From the cell containing the given text, extract its center point as [x, y] coordinate. 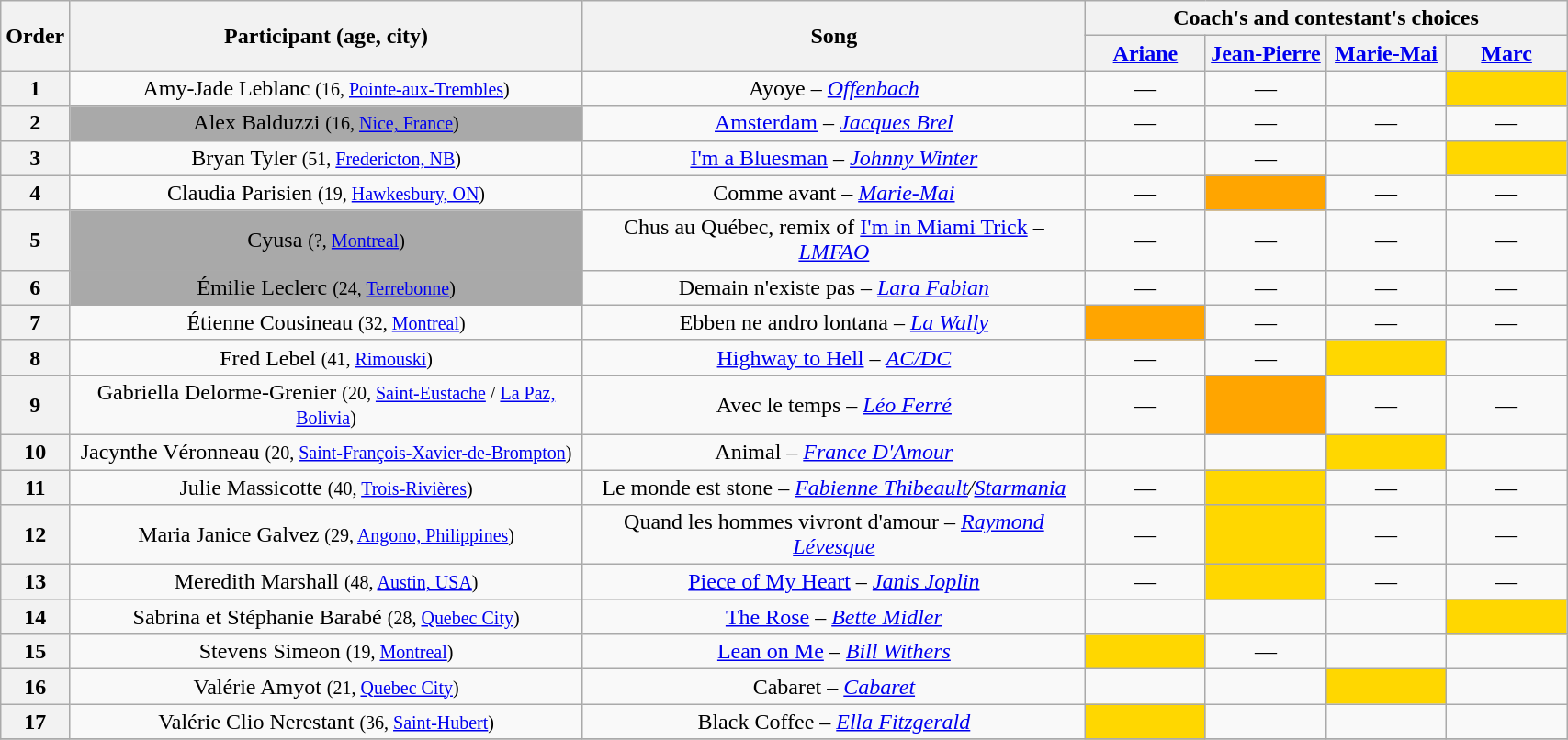
Animal – France D'Amour [834, 452]
8 [35, 357]
Maria Janice Galvez (29, Angono, Philippines) [327, 534]
5 [35, 241]
Black Coffee – Ella Fitzgerald [834, 722]
Chus au Québec, remix of I'm in Miami Trick – LMFAO [834, 241]
Étienne Cousineau (32, Montreal) [327, 322]
Ayoye – Offenbach [834, 88]
Order [35, 36]
Amy-Jade Leblanc (16, Pointe-aux-Trembles) [327, 88]
Gabriella Delorme-Grenier (20, Saint-Eustache / La Paz, Bolivia) [327, 404]
Émilie Leclerc (24, Terrebonne) [327, 287]
Fred Lebel (41, Rimouski) [327, 357]
11 [35, 488]
The Rose – Bette Midler [834, 617]
14 [35, 617]
Demain n'existe pas – Lara Fabian [834, 287]
Julie Massicotte (40, Trois-Rivières) [327, 488]
Marie-Mai [1387, 53]
Bryan Tyler (51, Fredericton, NB) [327, 158]
Ariane [1145, 53]
Cyusa (?, Montreal) [327, 241]
6 [35, 287]
Amsterdam – Jacques Brel [834, 123]
Stevens Simeon (19, Montreal) [327, 652]
15 [35, 652]
Participant (age, city) [327, 36]
Claudia Parisien (19, Hawkesbury, ON) [327, 193]
Jacynthe Véronneau (20, Saint-François-Xavier-de-Brompton) [327, 452]
17 [35, 722]
Song [834, 36]
7 [35, 322]
3 [35, 158]
Valérie Clio Nerestant (36, Saint-Hubert) [327, 722]
1 [35, 88]
12 [35, 534]
Lean on Me – Bill Withers [834, 652]
Ebben ne andro lontana – La Wally [834, 322]
Cabaret – Cabaret [834, 687]
Marc [1506, 53]
10 [35, 452]
Valérie Amyot (21, Quebec City) [327, 687]
Meredith Marshall (48, Austin, USA) [327, 582]
Sabrina et Stéphanie Barabé (28, Quebec City) [327, 617]
Le monde est stone – Fabienne Thibeault/Starmania [834, 488]
13 [35, 582]
Alex Balduzzi (16, Nice, France) [327, 123]
I'm a Bluesman – Johnny Winter [834, 158]
Comme avant – Marie-Mai [834, 193]
2 [35, 123]
4 [35, 193]
Quand les hommes vivront d'amour – Raymond Lévesque [834, 534]
Coach's and contestant's choices [1325, 18]
Avec le temps – Léo Ferré [834, 404]
Piece of My Heart – Janis Joplin [834, 582]
16 [35, 687]
Jean-Pierre [1266, 53]
Highway to Hell – AC/DC [834, 357]
9 [35, 404]
